Provide the (x, y) coordinate of the cell's center where the given text is located.  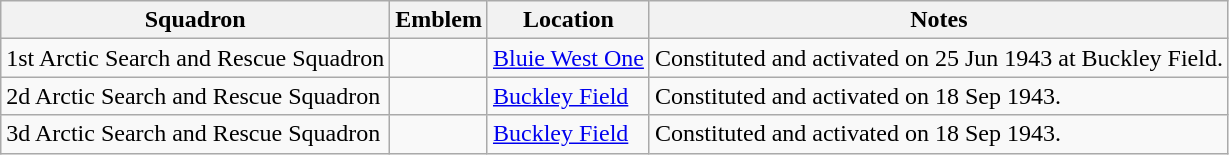
1st Arctic Search and Rescue Squadron (196, 58)
3d Arctic Search and Rescue Squadron (196, 134)
Bluie West One (568, 58)
Emblem (439, 20)
Location (568, 20)
2d Arctic Search and Rescue Squadron (196, 96)
Squadron (196, 20)
Notes (938, 20)
Constituted and activated on 25 Jun 1943 at Buckley Field. (938, 58)
